Search for the cell housing the specified text and yield its [x, y] center coordinate. 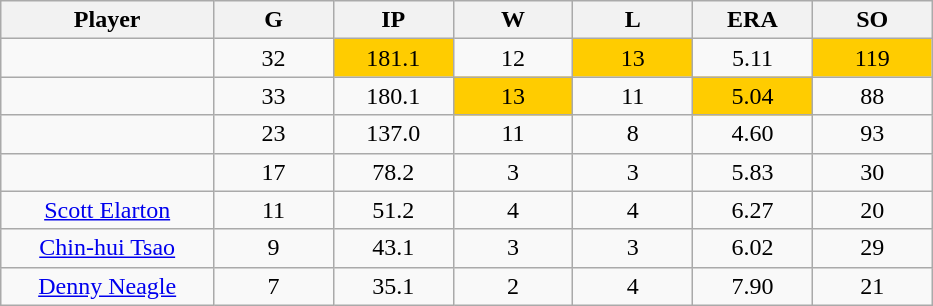
SO [872, 20]
G [274, 20]
43.1 [393, 248]
L [633, 20]
2 [513, 286]
93 [872, 134]
137.0 [393, 134]
33 [274, 96]
4.60 [753, 134]
51.2 [393, 210]
88 [872, 96]
ERA [753, 20]
5.04 [753, 96]
6.02 [753, 248]
Player [108, 20]
9 [274, 248]
119 [872, 58]
78.2 [393, 172]
32 [274, 58]
12 [513, 58]
7.90 [753, 286]
29 [872, 248]
20 [872, 210]
Chin-hui Tsao [108, 248]
21 [872, 286]
30 [872, 172]
23 [274, 134]
17 [274, 172]
5.11 [753, 58]
Scott Elarton [108, 210]
Denny Neagle [108, 286]
180.1 [393, 96]
8 [633, 134]
181.1 [393, 58]
IP [393, 20]
6.27 [753, 210]
5.83 [753, 172]
7 [274, 286]
W [513, 20]
35.1 [393, 286]
